For the text-containing cell, return its midpoint in [X, Y] coordinate format. 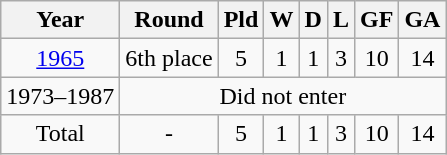
6th place [169, 58]
1973–1987 [60, 96]
W [282, 20]
Round [169, 20]
- [169, 134]
L [340, 20]
GA [422, 20]
Total [60, 134]
Did not enter [283, 96]
Year [60, 20]
D [313, 20]
GF [376, 20]
1965 [60, 58]
Pld [241, 20]
